Return the [x, y] coordinate for the center point of the cell that contains the specified text.  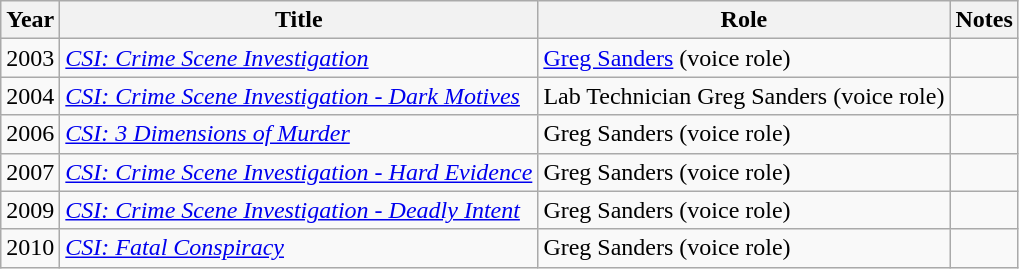
Role [744, 20]
CSI: Crime Scene Investigation [299, 58]
Title [299, 20]
CSI: Crime Scene Investigation - Deadly Intent [299, 210]
2004 [30, 96]
2010 [30, 248]
CSI: Fatal Conspiracy [299, 248]
CSI: Crime Scene Investigation - Dark Motives [299, 96]
Lab Technician Greg Sanders (voice role) [744, 96]
2009 [30, 210]
CSI: Crime Scene Investigation - Hard Evidence [299, 172]
Year [30, 20]
2006 [30, 134]
2003 [30, 58]
Notes [984, 20]
CSI: 3 Dimensions of Murder [299, 134]
2007 [30, 172]
